Search for the cell housing the specified text and yield its [X, Y] center coordinate. 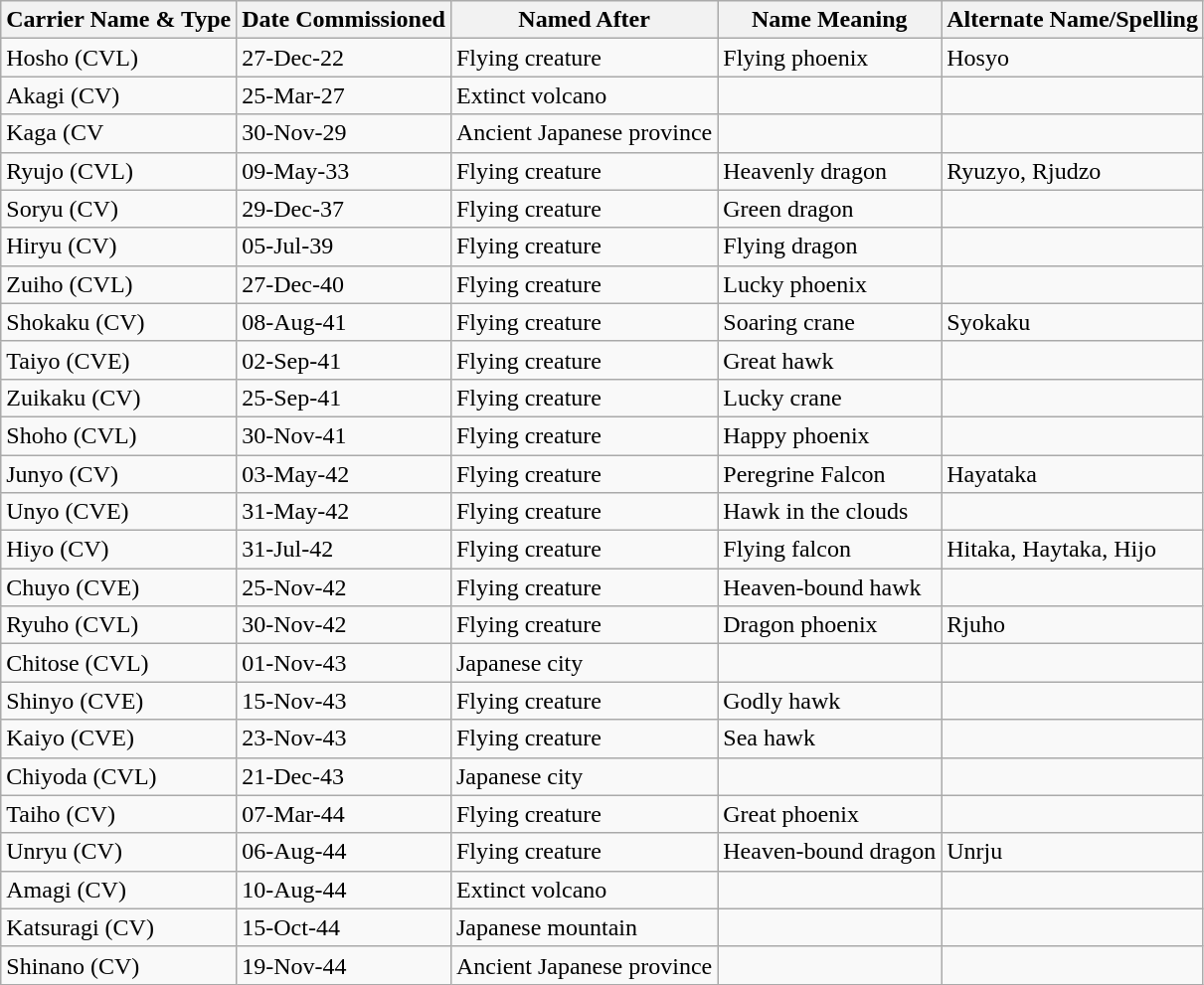
Hawk in the clouds [829, 512]
Chitose (CVL) [119, 663]
Great hawk [829, 360]
Kaiyo (CVE) [119, 739]
05-Jul-39 [344, 246]
Shinano (CV) [119, 965]
Amagi (CV) [119, 890]
Godly hawk [829, 701]
Syokaku [1073, 322]
Hiryu (CV) [119, 246]
15-Oct-44 [344, 927]
Chiyoda (CVL) [119, 776]
01-Nov-43 [344, 663]
Flying phoenix [829, 58]
25-Mar-27 [344, 95]
Carrier Name & Type [119, 20]
Date Commissioned [344, 20]
Hiyo (CV) [119, 550]
Kaga (CV [119, 133]
27-Dec-22 [344, 58]
Katsuragi (CV) [119, 927]
Green dragon [829, 209]
Sea hawk [829, 739]
Zuikaku (CV) [119, 398]
Ryuho (CVL) [119, 625]
Shinyo (CVE) [119, 701]
Dragon phoenix [829, 625]
07-Mar-44 [344, 814]
Unyo (CVE) [119, 512]
Heavenly dragon [829, 171]
06-Aug-44 [344, 852]
Japanese mountain [584, 927]
Taiho (CV) [119, 814]
30-Nov-41 [344, 435]
Peregrine Falcon [829, 474]
19-Nov-44 [344, 965]
27-Dec-40 [344, 284]
Happy phoenix [829, 435]
Heaven-bound hawk [829, 587]
Named After [584, 20]
Akagi (CV) [119, 95]
Hosho (CVL) [119, 58]
29-Dec-37 [344, 209]
15-Nov-43 [344, 701]
31-May-42 [344, 512]
Name Meaning [829, 20]
25-Sep-41 [344, 398]
Taiyo (CVE) [119, 360]
30-Nov-29 [344, 133]
Rjuho [1073, 625]
Shoho (CVL) [119, 435]
Alternate Name/Spelling [1073, 20]
Great phoenix [829, 814]
Flying falcon [829, 550]
Unryu (CV) [119, 852]
Lucky phoenix [829, 284]
Hosyo [1073, 58]
23-Nov-43 [344, 739]
30-Nov-42 [344, 625]
Shokaku (CV) [119, 322]
Heaven-bound dragon [829, 852]
Flying dragon [829, 246]
08-Aug-41 [344, 322]
Junyo (CV) [119, 474]
25-Nov-42 [344, 587]
Zuiho (CVL) [119, 284]
31-Jul-42 [344, 550]
Chuyo (CVE) [119, 587]
Soryu (CV) [119, 209]
Hitaka, Haytaka, Hijo [1073, 550]
Unrju [1073, 852]
Ryuzyo, Rjudzo [1073, 171]
Hayataka [1073, 474]
02-Sep-41 [344, 360]
10-Aug-44 [344, 890]
Ryujo (CVL) [119, 171]
09-May-33 [344, 171]
03-May-42 [344, 474]
Lucky crane [829, 398]
Soaring crane [829, 322]
21-Dec-43 [344, 776]
